Return [X, Y] of the center of cell containing provided text 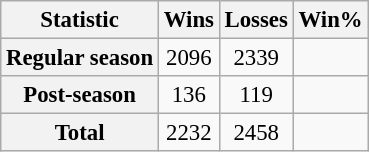
2458 [256, 133]
2232 [188, 133]
2339 [256, 58]
Post-season [80, 95]
Losses [256, 20]
Total [80, 133]
136 [188, 95]
Regular season [80, 58]
2096 [188, 58]
Wins [188, 20]
119 [256, 95]
Statistic [80, 20]
Win% [330, 20]
